Determine the (x, y) coordinate at the center of the cell enclosing the given text.  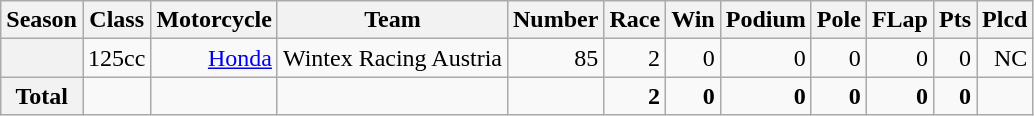
FLap (900, 20)
Honda (214, 58)
85 (555, 58)
Team (392, 20)
Pole (838, 20)
Plcd (1005, 20)
Podium (766, 20)
Class (116, 20)
Win (694, 20)
Pts (954, 20)
Wintex Racing Austria (392, 58)
125cc (116, 58)
Motorcycle (214, 20)
NC (1005, 58)
Race (635, 20)
Number (555, 20)
Season (42, 20)
Total (42, 96)
